Identify which cell holds the provided text, then report its (x, y) central coordinate. 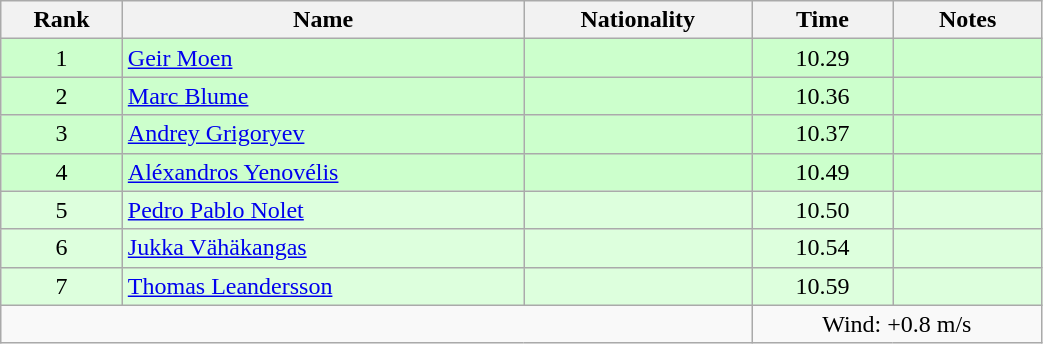
7 (62, 286)
10.59 (823, 286)
4 (62, 172)
Nationality (638, 20)
6 (62, 248)
Aléxandros Yenovélis (323, 172)
10.54 (823, 248)
Geir Moen (323, 58)
2 (62, 96)
10.36 (823, 96)
Wind: +0.8 m/s (897, 324)
Thomas Leandersson (323, 286)
Marc Blume (323, 96)
Jukka Vähäkangas (323, 248)
10.29 (823, 58)
5 (62, 210)
10.50 (823, 210)
Notes (968, 20)
Name (323, 20)
3 (62, 134)
Pedro Pablo Nolet (323, 210)
10.49 (823, 172)
Time (823, 20)
Rank (62, 20)
Andrey Grigoryev (323, 134)
10.37 (823, 134)
1 (62, 58)
